Search for the cell housing the specified text and yield its (X, Y) center coordinate. 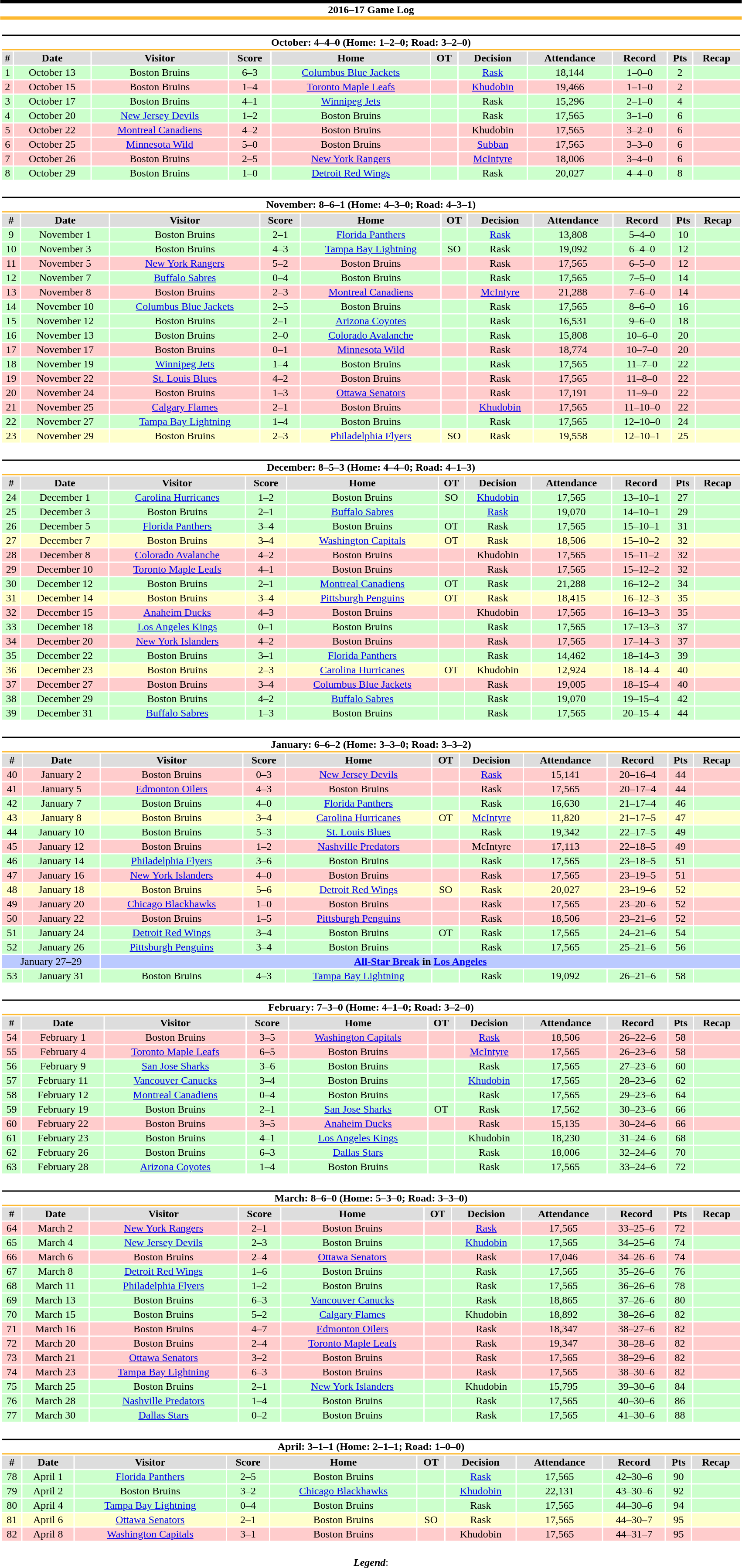
December 1 (65, 497)
44–30–7 (634, 1520)
January 8 (61, 818)
October 15 (52, 87)
38–30–6 (636, 1372)
1–0–0 (640, 73)
23 (11, 436)
November 24 (65, 393)
22–17–5 (637, 832)
13 (11, 292)
38 (11, 699)
23–19–5 (637, 876)
39–30–6 (636, 1386)
15,296 (570, 102)
43 (12, 818)
3–3–0 (640, 144)
October 29 (52, 173)
6–5 (267, 1052)
8–6–0 (642, 306)
21–17–4 (637, 803)
December 8 (65, 555)
January 10 (61, 832)
38–27–6 (636, 1329)
32–24–6 (637, 1153)
13,808 (573, 235)
November 29 (65, 436)
5–0 (250, 144)
18,774 (573, 350)
19,558 (573, 436)
March 21 (55, 1358)
February 19 (63, 1109)
18,415 (572, 598)
3–2–0 (640, 130)
January 20 (61, 904)
December 3 (65, 512)
30–24–6 (637, 1124)
February 28 (63, 1167)
1–5 (264, 918)
15–10–1 (641, 526)
16–13–3 (641, 612)
January 12 (61, 847)
13–10–1 (641, 497)
February 12 (63, 1095)
December 12 (65, 584)
73 (11, 1358)
71 (11, 1329)
15,808 (573, 335)
March 6 (55, 1257)
7–6–0 (642, 292)
March 20 (55, 1344)
10–6–0 (642, 335)
March 8 (55, 1271)
50 (12, 918)
37–26–6 (636, 1300)
26 (11, 526)
15 (11, 321)
January 5 (61, 789)
December 27 (65, 685)
11–9–0 (642, 393)
18,865 (563, 1300)
All-Star Break in Los Angeles (420, 962)
December 18 (65, 627)
March 15 (55, 1315)
29–23–6 (637, 1095)
19–15–4 (641, 699)
25–21–6 (637, 947)
17 (11, 350)
6–5–0 (642, 264)
16,531 (573, 321)
53 (12, 976)
86 (680, 1401)
19,005 (572, 685)
90 (678, 1477)
41–30–6 (636, 1415)
February 23 (63, 1138)
28 (11, 555)
26–22–6 (637, 1038)
12,924 (572, 670)
March 30 (55, 1415)
October 13 (52, 73)
15–12–2 (641, 570)
27–23–6 (637, 1066)
48 (12, 889)
2–1–0 (640, 102)
41 (12, 789)
December 20 (65, 641)
11–10–0 (642, 407)
December 7 (65, 541)
November 27 (65, 421)
35–26–6 (636, 1271)
0–2 (259, 1415)
15,135 (566, 1124)
3–4–0 (640, 159)
11 (11, 264)
14,462 (572, 656)
16–12–3 (641, 598)
January 18 (61, 889)
38–28–6 (636, 1344)
44–30–6 (634, 1506)
33–25–6 (636, 1229)
31–24–6 (637, 1138)
4–4–0 (640, 173)
0–3 (264, 774)
84 (680, 1386)
15,795 (563, 1386)
November 19 (65, 364)
November 22 (65, 379)
22–18–5 (637, 847)
March 23 (55, 1372)
November 25 (65, 407)
12–10–0 (642, 421)
November 10 (65, 306)
1 (7, 73)
5–3 (264, 832)
10–7–0 (642, 350)
57 (11, 1080)
18–14–3 (641, 656)
January 27–29 (51, 962)
26–23–6 (637, 1052)
December 23 (65, 670)
October 26 (52, 159)
5–4–0 (642, 235)
7–5–0 (642, 278)
79 (12, 1491)
October 25 (52, 144)
11–7–0 (642, 364)
21–17–5 (637, 818)
November 3 (65, 249)
18–15–4 (641, 685)
26–21–6 (637, 976)
12–10–1 (642, 436)
21 (11, 407)
18,230 (566, 1138)
3–1–0 (640, 115)
63 (11, 1167)
23–20–6 (637, 904)
March 2 (55, 1229)
5–6 (264, 889)
November 1 (65, 235)
55 (11, 1052)
February 22 (63, 1124)
18,347 (563, 1329)
24–21–6 (637, 933)
59 (11, 1109)
15–10–2 (641, 541)
January 7 (61, 803)
2016–17 Game Log (371, 10)
18–14–4 (641, 670)
17–13–3 (641, 627)
92 (678, 1491)
17,562 (566, 1109)
November: 8–6–1 (Home: 4–3–0; Road: 4–3–1) (371, 205)
30–23–6 (637, 1109)
October 22 (52, 130)
19,342 (566, 832)
November 12 (65, 321)
December 5 (65, 526)
6–4–0 (642, 249)
December: 8–5–3 (Home: 4–4–0; Road: 4–1–3) (371, 467)
15–11–2 (641, 555)
January 22 (61, 918)
28–23–6 (637, 1080)
16,630 (566, 803)
November 17 (65, 350)
March 4 (55, 1242)
February 26 (63, 1153)
9–6–0 (642, 321)
January: 6–6–2 (Home: 3–3–0; Road: 3–3–2) (371, 744)
22,131 (560, 1491)
April 2 (48, 1491)
April: 3–1–1 (Home: 2–1–1; Road: 1–0–0) (371, 1447)
34–26–6 (636, 1257)
17,191 (573, 393)
February 4 (63, 1052)
44–31–7 (634, 1534)
18,892 (563, 1315)
Subban (493, 144)
9 (11, 235)
November 8 (65, 292)
March 16 (55, 1329)
December 31 (65, 713)
43–30–6 (634, 1491)
January 14 (61, 861)
January 24 (61, 933)
11,820 (566, 818)
69 (11, 1300)
34–25–6 (636, 1242)
14–10–1 (641, 512)
33–24–6 (637, 1167)
81 (12, 1520)
October 17 (52, 102)
March 13 (55, 1300)
23–19–6 (637, 889)
61 (11, 1138)
February 1 (63, 1038)
19,466 (570, 87)
17,113 (566, 847)
1–6 (259, 1271)
October: 4–4–0 (Home: 1–2–0; Road: 3–2–0) (371, 43)
16–12–2 (641, 584)
December 14 (65, 598)
December 10 (65, 570)
December 15 (65, 612)
December 22 (65, 656)
17–14–3 (641, 641)
19,347 (563, 1344)
42–30–6 (634, 1477)
March 28 (55, 1401)
94 (678, 1506)
7 (7, 159)
February 11 (63, 1080)
February 9 (63, 1066)
December 29 (65, 699)
19 (11, 379)
40–30–6 (636, 1401)
March: 8–6–0 (Home: 5–3–0; Road: 3–3–0) (371, 1198)
20–15–4 (641, 713)
11–8–0 (642, 379)
88 (680, 1415)
November 13 (65, 335)
November 7 (65, 278)
18,144 (570, 73)
20–16–4 (637, 774)
January 16 (61, 876)
April 8 (48, 1534)
February: 7–3–0 (Home: 4–1–0; Road: 3–2–0) (371, 1008)
23–21–6 (637, 918)
April 4 (48, 1506)
20–17–4 (637, 789)
23–18–5 (637, 861)
38–29–6 (636, 1358)
March 11 (55, 1286)
November 5 (65, 264)
75 (11, 1386)
15,141 (566, 774)
3 (7, 102)
38–26–6 (636, 1315)
4–7 (259, 1329)
30 (11, 584)
67 (11, 1271)
April 6 (48, 1520)
October 20 (52, 115)
5 (7, 130)
1–1–0 (640, 87)
33 (11, 627)
January 26 (61, 947)
17,046 (563, 1257)
2–0 (280, 335)
April 1 (48, 1477)
45 (12, 847)
36–26–6 (636, 1286)
77 (11, 1415)
March 25 (55, 1386)
36 (11, 670)
January 2 (61, 774)
65 (11, 1242)
January 31 (61, 976)
